Capture the cell that displays the provided text and extract its [X, Y] central coordinate. 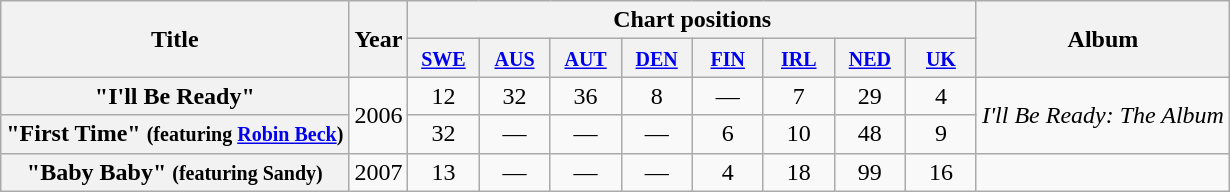
Chart positions [692, 20]
AUS [514, 58]
UK [940, 58]
8 [656, 96]
I'll Be Ready: The Album [1102, 115]
NED [870, 58]
Album [1102, 39]
"First Time" (featuring Robin Beck) [175, 134]
Title [175, 39]
2006 [378, 115]
2007 [378, 172]
10 [798, 134]
18 [798, 172]
"I'll Be Ready" [175, 96]
Year [378, 39]
48 [870, 134]
"Baby Baby" (featuring Sandy) [175, 172]
7 [798, 96]
9 [940, 134]
DEN [656, 58]
IRL [798, 58]
SWE [444, 58]
99 [870, 172]
16 [940, 172]
36 [586, 96]
FIN [728, 58]
13 [444, 172]
6 [728, 134]
AUT [586, 58]
29 [870, 96]
12 [444, 96]
